Find where the given text appears and provide that cell's center as [x, y] coordinate. 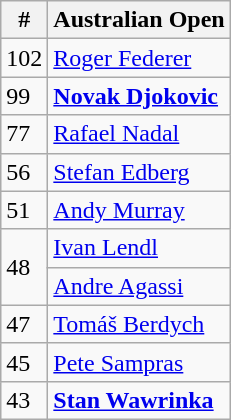
Australian Open [139, 20]
Pete Sampras [139, 362]
47 [24, 324]
51 [24, 210]
Rafael Nadal [139, 134]
45 [24, 362]
Stefan Edberg [139, 172]
48 [24, 267]
# [24, 20]
Ivan Lendl [139, 248]
77 [24, 134]
Stan Wawrinka [139, 400]
Tomáš Berdych [139, 324]
Andre Agassi [139, 286]
102 [24, 58]
56 [24, 172]
Andy Murray [139, 210]
Roger Federer [139, 58]
43 [24, 400]
Novak Djokovic [139, 96]
99 [24, 96]
